Determine the (x, y) coordinate at the center of the cell enclosing the given text.  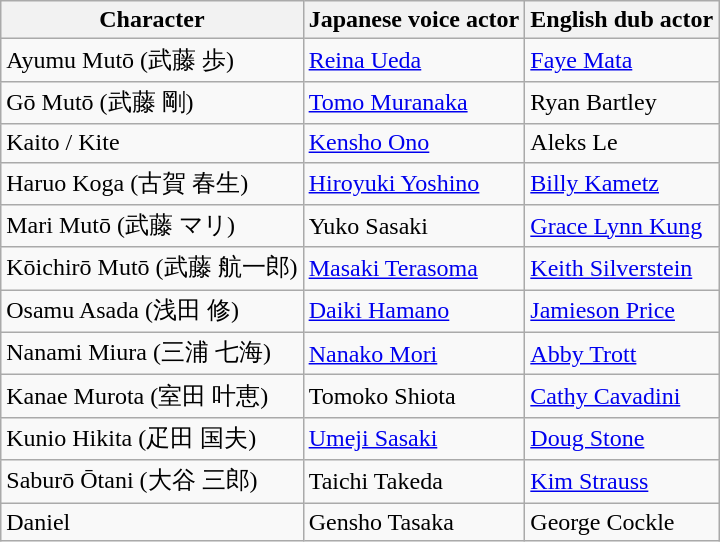
Masaki Terasoma (414, 268)
Yuko Sasaki (414, 226)
Daniel (152, 521)
Nanami Miura (三浦 七海) (152, 354)
Gō Mutō (武藤 剛) (152, 102)
Kunio Hikita (疋田 国夫) (152, 438)
Daiki Hamano (414, 312)
Reina Ueda (414, 60)
Mari Mutō (武藤 マリ) (152, 226)
Taichi Takeda (414, 482)
Hiroyuki Yoshino (414, 184)
Tomoko Shiota (414, 396)
Gensho Tasaka (414, 521)
Kensho Ono (414, 143)
Ryan Bartley (622, 102)
Tomo Muranaka (414, 102)
Character (152, 20)
Faye Mata (622, 60)
Jamieson Price (622, 312)
Doug Stone (622, 438)
Nanako Mori (414, 354)
Osamu Asada (浅田 修) (152, 312)
Grace Lynn Kung (622, 226)
Kaito / Kite (152, 143)
Haruo Koga (古賀 春生) (152, 184)
Saburō Ōtani (大谷 三郎) (152, 482)
Kanae Murota (室田 叶恵) (152, 396)
Kōichirō Mutō (武藤 航一郎) (152, 268)
Aleks Le (622, 143)
Kim Strauss (622, 482)
Ayumu Mutō (武藤 歩) (152, 60)
George Cockle (622, 521)
Cathy Cavadini (622, 396)
Abby Trott (622, 354)
Billy Kametz (622, 184)
Umeji Sasaki (414, 438)
Japanese voice actor (414, 20)
English dub actor (622, 20)
Keith Silverstein (622, 268)
